Extract the (X, Y) coordinate from the center of the cell holding the provided text.  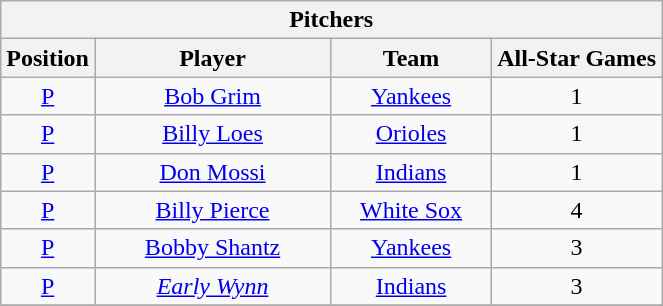
Bobby Shantz (212, 248)
Player (212, 58)
White Sox (412, 210)
Billy Loes (212, 134)
Early Wynn (212, 286)
All-Star Games (577, 58)
Bob Grim (212, 96)
4 (577, 210)
Billy Pierce (212, 210)
Don Mossi (212, 172)
Pitchers (332, 20)
Position (48, 58)
Team (412, 58)
Orioles (412, 134)
